Output the (x, y) coordinate of the center of the cell containing the given text.  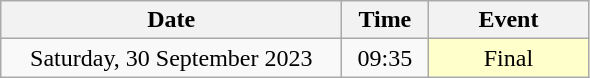
Event (508, 20)
Time (385, 20)
Date (172, 20)
09:35 (385, 58)
Final (508, 58)
Saturday, 30 September 2023 (172, 58)
